Extract the [x, y] coordinate from the center of the cell holding the provided text.  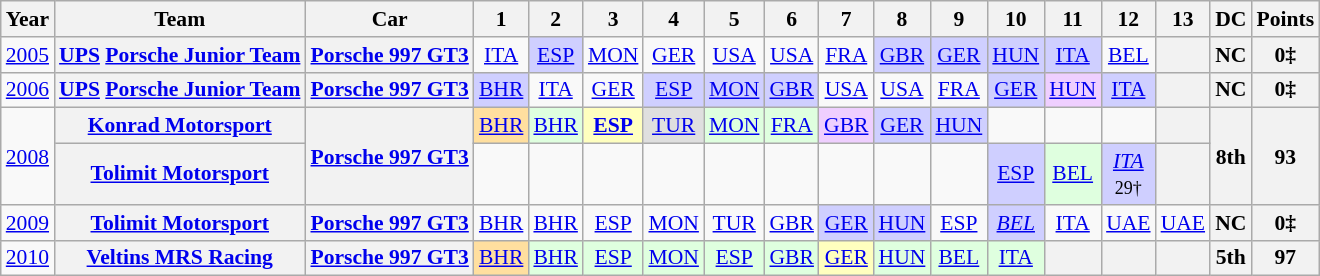
3 [614, 19]
93 [1285, 156]
Year [28, 19]
4 [674, 19]
8 [902, 19]
2 [556, 19]
Points [1285, 19]
2010 [28, 258]
10 [1016, 19]
8th [1230, 156]
Team [180, 19]
Veltins MRS Racing [180, 258]
97 [1285, 258]
13 [1183, 19]
2005 [28, 55]
2008 [28, 156]
1 [502, 19]
2009 [28, 223]
7 [846, 19]
6 [792, 19]
Car [389, 19]
5 [734, 19]
12 [1128, 19]
5th [1230, 258]
9 [958, 19]
ITA29† [1128, 174]
DC [1230, 19]
11 [1072, 19]
Konrad Motorsport [180, 126]
2006 [28, 90]
